Provide the (X, Y) coordinate of the cell's center where the given text is located.  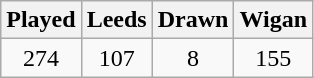
Drawn (193, 20)
8 (193, 58)
107 (116, 58)
274 (41, 58)
Played (41, 20)
Wigan (274, 20)
Leeds (116, 20)
155 (274, 58)
